Capture the cell that displays the provided text and extract its (x, y) central coordinate. 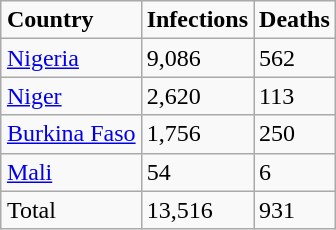
250 (295, 134)
1,756 (197, 134)
2,620 (197, 96)
Niger (71, 96)
Country (71, 20)
13,516 (197, 210)
931 (295, 210)
Burkina Faso (71, 134)
Total (71, 210)
562 (295, 58)
Mali (71, 172)
Infections (197, 20)
6 (295, 172)
113 (295, 96)
Deaths (295, 20)
54 (197, 172)
9,086 (197, 58)
Nigeria (71, 58)
